Search for the cell housing the specified text and yield its (X, Y) center coordinate. 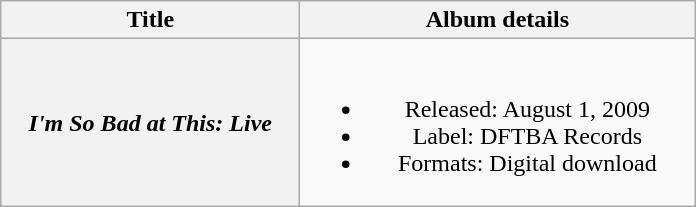
Released: August 1, 2009Label: DFTBA RecordsFormats: Digital download (498, 122)
Title (150, 20)
Album details (498, 20)
I'm So Bad at This: Live (150, 122)
